Provide the (X, Y) coordinate of the cell's center where the given text is located.  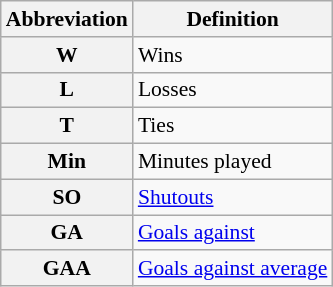
Ties (233, 126)
W (67, 55)
Losses (233, 90)
L (67, 90)
SO (67, 197)
Definition (233, 19)
GAA (67, 269)
T (67, 126)
Wins (233, 55)
Shutouts (233, 197)
Goals against average (233, 269)
Min (67, 162)
Goals against (233, 233)
GA (67, 233)
Abbreviation (67, 19)
Minutes played (233, 162)
